For the text-containing cell, return its midpoint in [x, y] coordinate format. 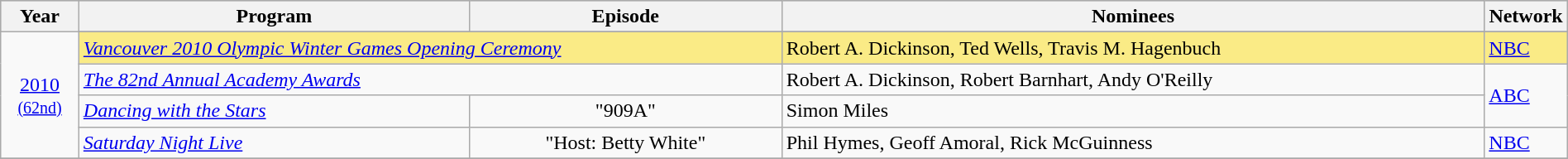
"909A" [625, 111]
Vancouver 2010 Olympic Winter Games Opening Ceremony [430, 48]
Robert A. Dickinson, Ted Wells, Travis M. Hagenbuch [1133, 48]
Phil Hymes, Geoff Amoral, Rick McGuinness [1133, 142]
Episode [625, 17]
Saturday Night Live [274, 142]
Robert A. Dickinson, Robert Barnhart, Andy O'Reilly [1133, 79]
Nominees [1133, 17]
2010(62nd) [40, 95]
ABC [1526, 95]
Dancing with the Stars [274, 111]
Network [1526, 17]
Simon Miles [1133, 111]
Year [40, 17]
Program [274, 17]
The 82nd Annual Academy Awards [430, 79]
"Host: Betty White" [625, 142]
